Determine the (x, y) coordinate at the center of the cell enclosing the given text.  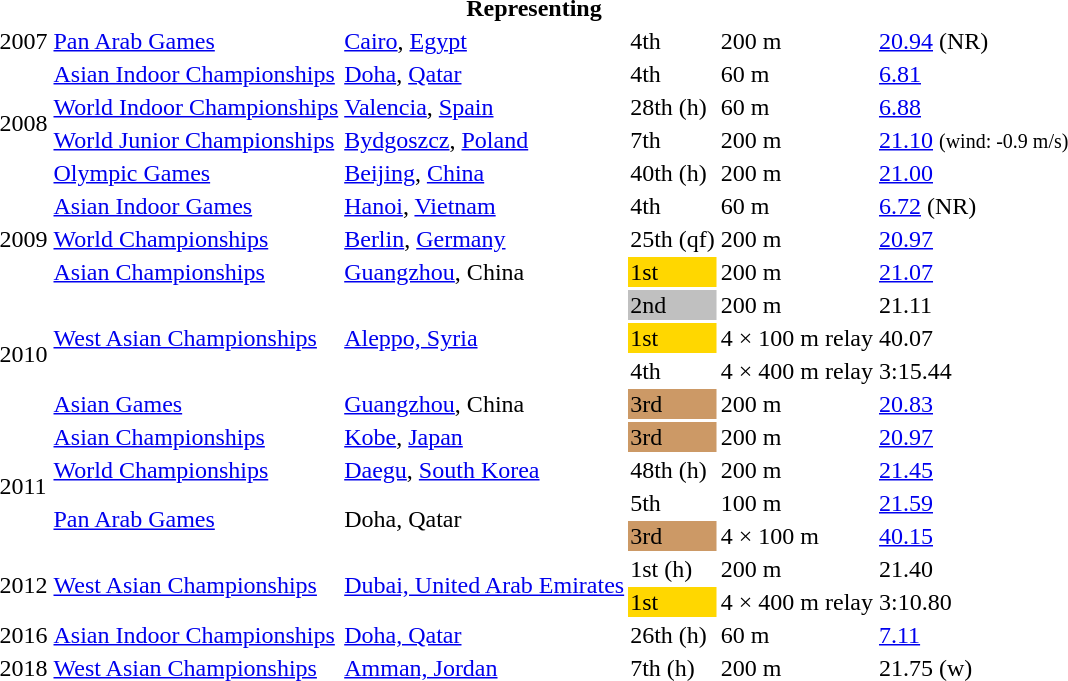
2nd (673, 305)
7th (673, 140)
100 m (796, 503)
World Junior Championships (196, 140)
26th (h) (673, 635)
Kobe, Japan (484, 437)
Cairo, Egypt (484, 41)
Asian Games (196, 404)
Aleppo, Syria (484, 338)
1st (h) (673, 569)
5th (673, 503)
40th (h) (673, 173)
World Indoor Championships (196, 107)
48th (h) (673, 470)
Dubai, United Arab Emirates (484, 586)
Valencia, Spain (484, 107)
25th (qf) (673, 239)
Beijing, China (484, 173)
Olympic Games (196, 173)
Asian Indoor Games (196, 206)
Hanoi, Vietnam (484, 206)
Daegu, South Korea (484, 470)
4 × 100 m (796, 536)
Berlin, Germany (484, 239)
4 × 100 m relay (796, 338)
Bydgoszcz, Poland (484, 140)
28th (h) (673, 107)
